Determine the [x, y] coordinate at the center of the cell enclosing the given text.  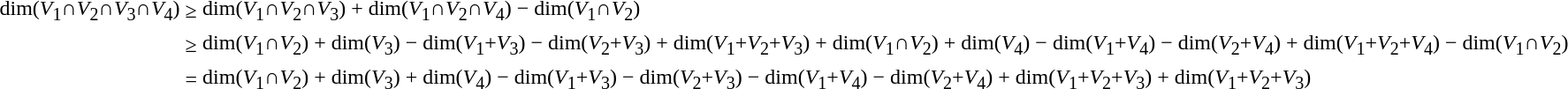
≥ [191, 45]
